Determine the [X, Y] coordinate at the center of the cell enclosing the given text.  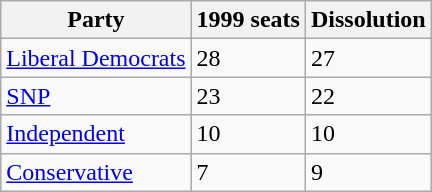
1999 seats [248, 20]
23 [248, 96]
Dissolution [368, 20]
Independent [96, 134]
9 [368, 172]
SNP [96, 96]
Conservative [96, 172]
28 [248, 58]
Party [96, 20]
22 [368, 96]
Liberal Democrats [96, 58]
27 [368, 58]
7 [248, 172]
